Return (X, Y) of the center of cell containing provided text 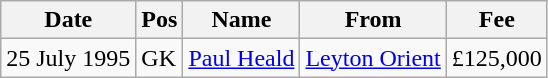
From (373, 20)
Pos (160, 20)
Paul Heald (242, 58)
GK (160, 58)
Date (68, 20)
Name (242, 20)
25 July 1995 (68, 58)
Fee (496, 20)
Leyton Orient (373, 58)
£125,000 (496, 58)
